From the cell containing the given text, extract its center point as (X, Y) coordinate. 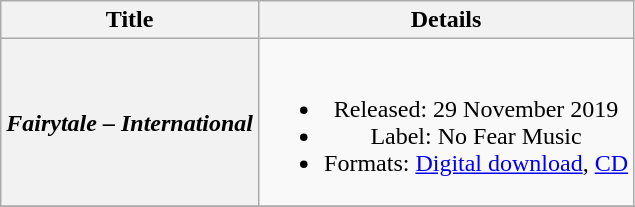
Fairytale – International (130, 122)
Released: 29 November 2019Label: No Fear MusicFormats: Digital download, CD (446, 122)
Details (446, 20)
Title (130, 20)
